Provide the [X, Y] coordinate of the cell's center where the given text is located.  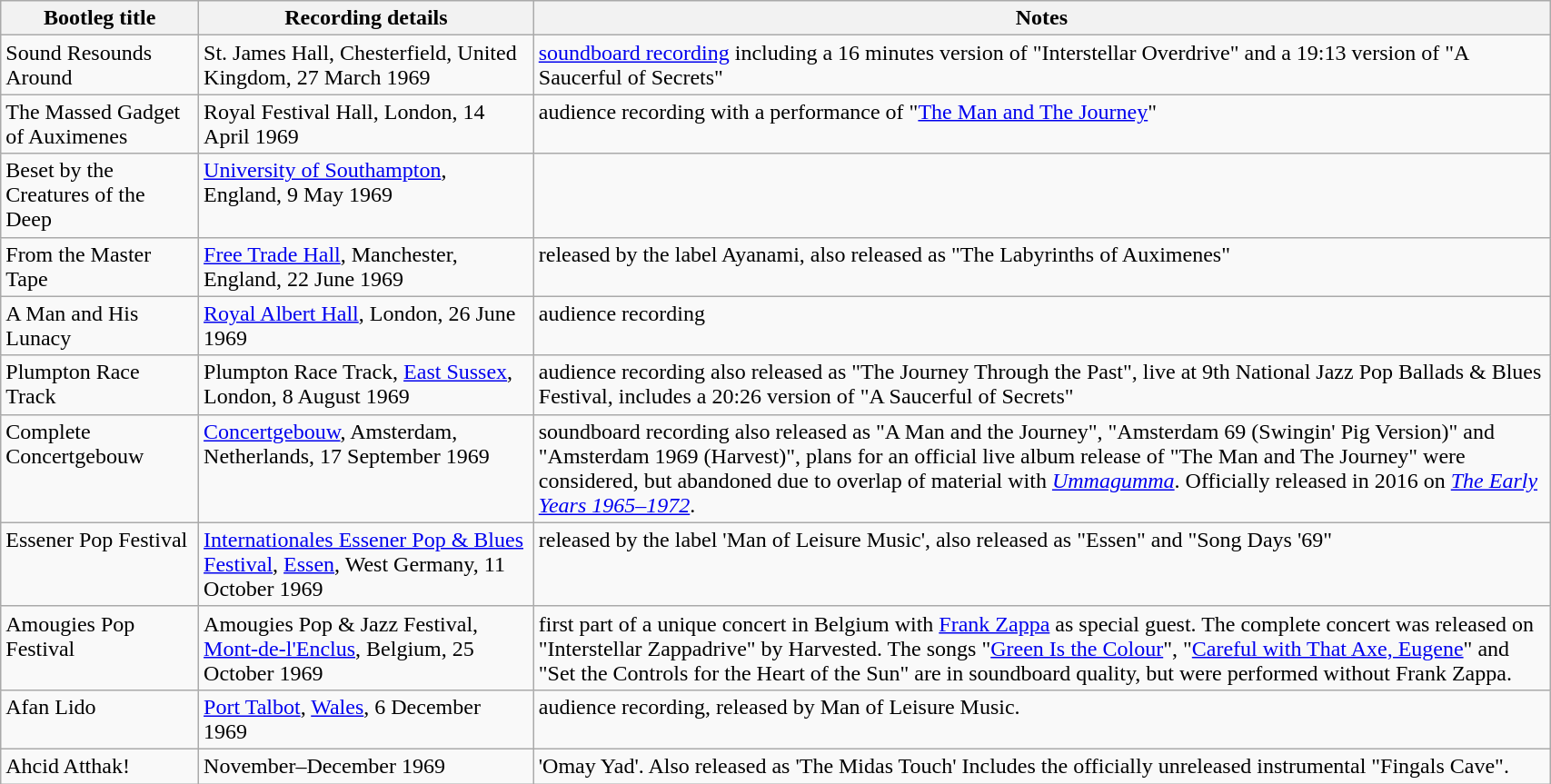
released by the label 'Man of Leisure Music', also released as "Essen" and "Song Days '69" [1041, 564]
Ahcid Atthak! [100, 766]
Internationales Essener Pop & Blues Festival, Essen, West Germany, 11 October 1969 [367, 564]
St. James Hall, Chesterfield, United Kingdom, 27 March 1969 [367, 65]
Bootleg title [100, 18]
Plumpton Race Track [100, 385]
Afan Lido [100, 719]
The Massed Gadget of Auximenes [100, 124]
Concertgebouw, Amsterdam, Netherlands, 17 September 1969 [367, 469]
Recording details [367, 18]
Amougies Pop & Jazz Festival, Mont-de-l'Enclus, Belgium, 25 October 1969 [367, 648]
audience recording with a performance of "The Man and The Journey" [1041, 124]
'Omay Yad'. Also released as 'The Midas Touch' Includes the officially unreleased instrumental "Fingals Cave". [1041, 766]
Beset by the Creatures of the Deep [100, 195]
Royal Festival Hall, London, 14 April 1969 [367, 124]
audience recording, released by Man of Leisure Music. [1041, 719]
audience recording [1041, 325]
Free Trade Hall, Manchester, England, 22 June 1969 [367, 267]
soundboard recording including a 16 minutes version of "Interstellar Overdrive" and a 19:13 version of "A Saucerful of Secrets" [1041, 65]
Sound Resounds Around [100, 65]
Essener Pop Festival [100, 564]
Amougies Pop Festival [100, 648]
released by the label Ayanami, also released as "The Labyrinths of Auximenes" [1041, 267]
A Man and His Lunacy [100, 325]
Port Talbot, Wales, 6 December 1969 [367, 719]
Royal Albert Hall, London, 26 June 1969 [367, 325]
From the Master Tape [100, 267]
Plumpton Race Track, East Sussex, London, 8 August 1969 [367, 385]
University of Southampton, England, 9 May 1969 [367, 195]
Notes [1041, 18]
November–December 1969 [367, 766]
Complete Concertgebouw [100, 469]
